Extract the [x, y] coordinate from the center of the cell holding the provided text.  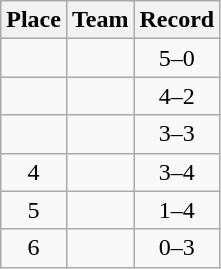
4–2 [177, 96]
5 [34, 210]
Record [177, 20]
Place [34, 20]
3–4 [177, 172]
0–3 [177, 248]
6 [34, 248]
3–3 [177, 134]
5–0 [177, 58]
4 [34, 172]
Team [100, 20]
1–4 [177, 210]
